From the cell containing the given text, extract its center point as (X, Y) coordinate. 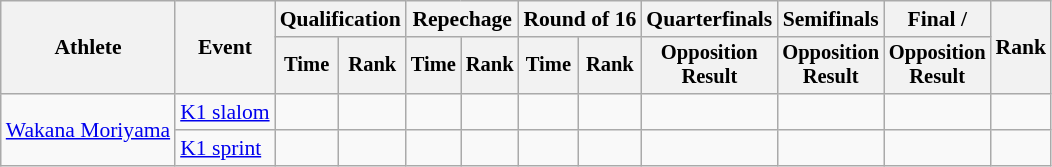
Round of 16 (580, 19)
Wakana Moriyama (88, 130)
Semifinals (830, 19)
Athlete (88, 48)
Repechage (462, 19)
K1 sprint (224, 148)
Qualification (340, 19)
Event (224, 48)
Final / (938, 19)
Quarterfinals (709, 19)
K1 slalom (224, 112)
